Extract the [X, Y] coordinate from the center of the cell holding the provided text.  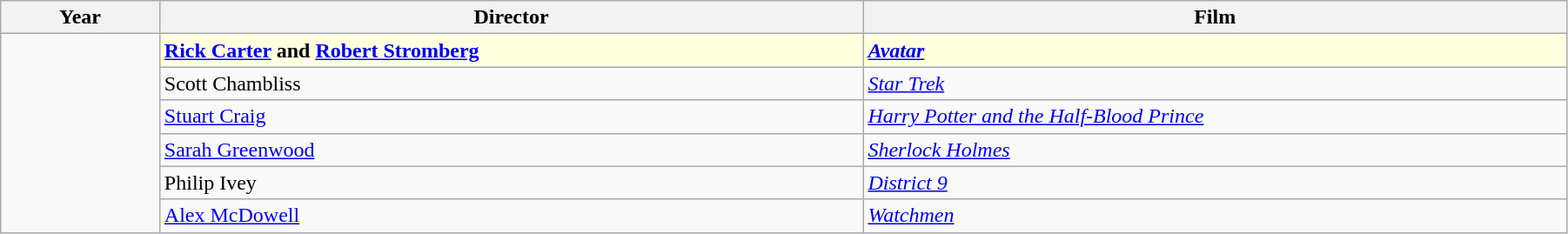
Avatar [1215, 50]
Year [80, 17]
Rick Carter and Robert Stromberg [512, 50]
Director [512, 17]
Alex McDowell [512, 216]
Film [1215, 17]
Sarah Greenwood [512, 150]
Sherlock Holmes [1215, 150]
Watchmen [1215, 216]
District 9 [1215, 183]
Scott Chambliss [512, 84]
Harry Potter and the Half-Blood Prince [1215, 117]
Stuart Craig [512, 117]
Philip Ivey [512, 183]
Star Trek [1215, 84]
